Detect which cell encompasses the target text, then output its [x, y] center coordinate. 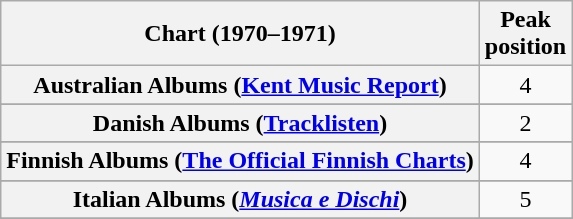
Finnish Albums (The Official Finnish Charts) [240, 161]
5 [525, 199]
Danish Albums (Tracklisten) [240, 123]
Australian Albums (Kent Music Report) [240, 85]
Italian Albums (Musica e Dischi) [240, 199]
Chart (1970–1971) [240, 34]
Peakposition [525, 34]
2 [525, 123]
